Detect which cell encompasses the target text, then output its [X, Y] center coordinate. 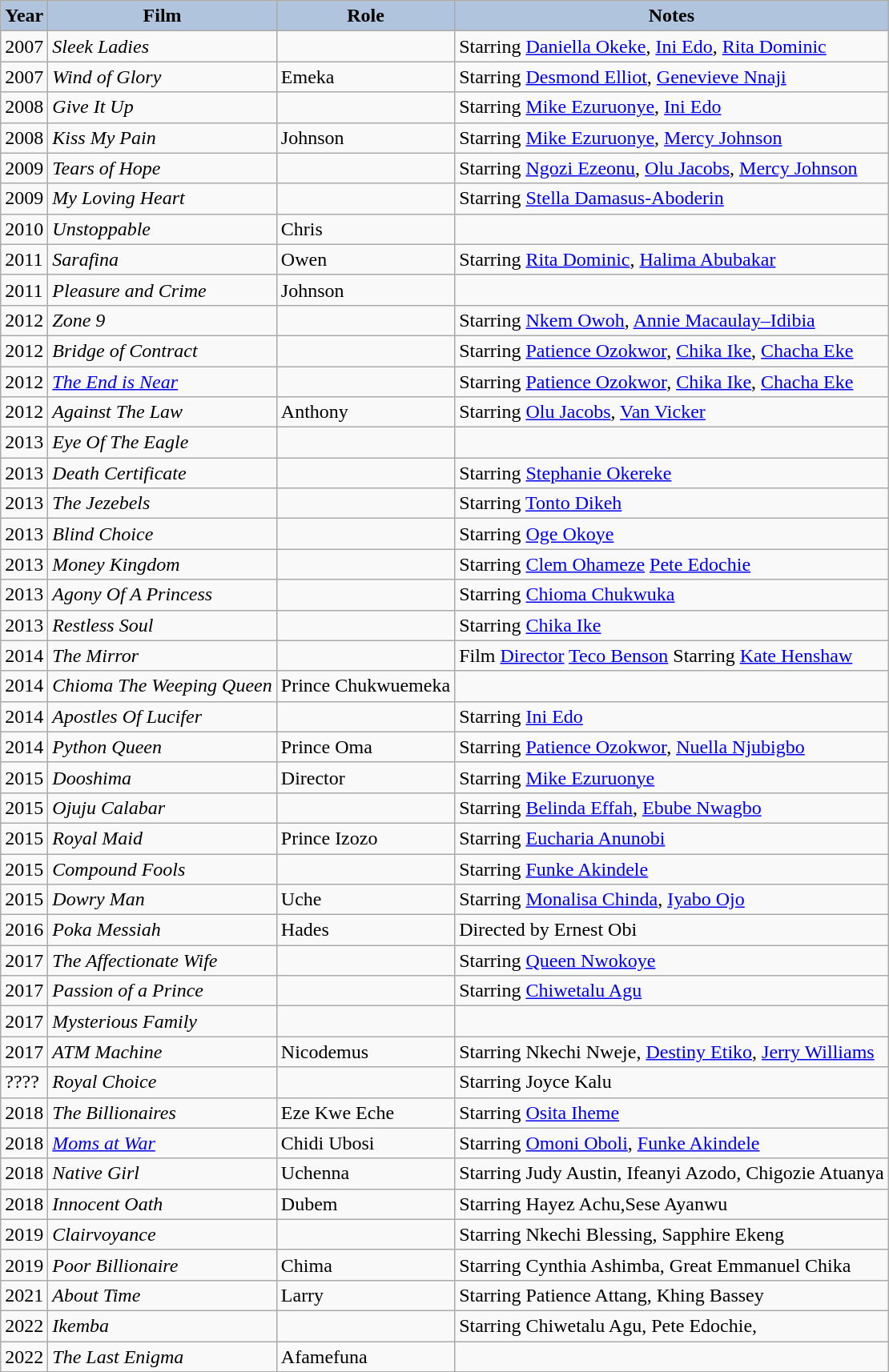
Mysterious Family [162, 1021]
Starring Ngozi Ezeonu, Olu Jacobs, Mercy Johnson [672, 168]
Starring Mike Ezuruonye [672, 777]
Poor Billionaire [162, 1265]
Death Certificate [162, 473]
The Mirror [162, 656]
About Time [162, 1295]
Pleasure and Crime [162, 290]
Hades [365, 930]
Prince Oma [365, 747]
Chioma The Weeping Queen [162, 686]
Sarafina [162, 259]
Starring Nkechi Blessing, Sapphire Ekeng [672, 1234]
Starring Osita Iheme [672, 1113]
Restless Soul [162, 625]
Poka Messiah [162, 930]
Starring Stephanie Okereke [672, 473]
Blind Choice [162, 534]
Ojuju Calabar [162, 808]
Starring Chiwetalu Agu [672, 991]
Starring Clem Ohameze Pete Edochie [672, 564]
Apostles Of Lucifer [162, 716]
Dubem [365, 1204]
Year [24, 16]
Chris [365, 229]
Uchenna [365, 1173]
The Affectionate Wife [162, 961]
2010 [24, 229]
Prince Izozo [365, 838]
My Loving Heart [162, 199]
Directed by Ernest Obi [672, 930]
Bridge of Contract [162, 351]
Starring Ini Edo [672, 716]
Innocent Oath [162, 1204]
The Last Enigma [162, 1357]
ATM Machine [162, 1052]
Agony Of A Princess [162, 595]
Passion of a Prince [162, 991]
Eye Of The Eagle [162, 443]
Dooshima [162, 777]
Starring Oge Okoye [672, 534]
Against The Law [162, 412]
Starring Mike Ezuruonye, Mercy Johnson [672, 138]
Chidi Ubosi [365, 1143]
Starring Patience Ozokwor, Nuella Njubigbo [672, 747]
Kiss My Pain [162, 138]
???? [24, 1082]
Sleek Ladies [162, 46]
Wind of Glory [162, 77]
Anthony [365, 412]
Starring Stella Damasus-Aboderin [672, 199]
Starring Rita Dominic, Halima Abubakar [672, 259]
Dowry Man [162, 900]
Tears of Hope [162, 168]
Eze Kwe Eche [365, 1113]
Role [365, 16]
Starring Belinda Effah, Ebube Nwagbo [672, 808]
Give It Up [162, 107]
Starring Omoni Oboli, Funke Akindele [672, 1143]
2021 [24, 1295]
Film Director Teco Benson Starring Kate Henshaw [672, 656]
Starring Cynthia Ashimba, Great Emmanuel Chika [672, 1265]
Prince Chukwuemeka [365, 686]
Uche [365, 900]
Money Kingdom [162, 564]
Starring Funke Akindele [672, 869]
Clairvoyance [162, 1234]
Afamefuna [365, 1357]
Starring Olu Jacobs, Van Vicker [672, 412]
Zone 9 [162, 320]
Film [162, 16]
Starring Joyce Kalu [672, 1082]
Moms at War [162, 1143]
Starring Queen Nwokoye [672, 961]
Starring Daniella Okeke, Ini Edo, Rita Dominic [672, 46]
The End is Near [162, 382]
Starring Tonto Dikeh [672, 503]
Native Girl [162, 1173]
2016 [24, 930]
Starring Hayez Achu,Sese Ayanwu [672, 1204]
Starring Nkem Owoh, Annie Macaulay–Idibia [672, 320]
Starring Mike Ezuruonye, Ini Edo [672, 107]
Python Queen [162, 747]
Unstoppable [162, 229]
Emeka [365, 77]
Starring Patience Attang, Khing Bassey [672, 1295]
Starring Eucharia Anunobi [672, 838]
Starring Monalisa Chinda, Iyabo Ojo [672, 900]
Notes [672, 16]
Starring Nkechi Nweje, Destiny Etiko, Jerry Williams [672, 1052]
Starring Judy Austin, Ifeanyi Azodo, Chigozie Atuanya [672, 1173]
Larry [365, 1295]
Compound Fools [162, 869]
The Jezebels [162, 503]
The Billionaires [162, 1113]
Royal Choice [162, 1082]
Nicodemus [365, 1052]
Royal Maid [162, 838]
Starring Chiwetalu Agu, Pete Edochie, [672, 1326]
Ikemba [162, 1326]
Starring Chioma Chukwuka [672, 595]
Starring Chika Ike [672, 625]
Owen [365, 259]
Chima [365, 1265]
Starring Desmond Elliot, Genevieve Nnaji [672, 77]
Director [365, 777]
